Determine the [X, Y] coordinate at the center of the cell enclosing the given text.  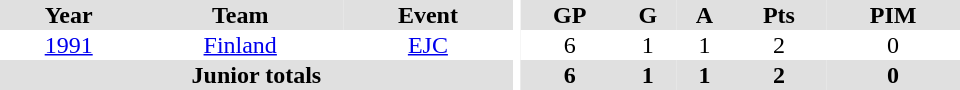
1991 [68, 45]
Pts [779, 15]
PIM [893, 15]
GP [570, 15]
Junior totals [256, 75]
EJC [428, 45]
G [648, 15]
A [704, 15]
Finland [240, 45]
Year [68, 15]
Event [428, 15]
Team [240, 15]
